Scan for the cell matching the given text and deliver its (X, Y) coordinate at center. 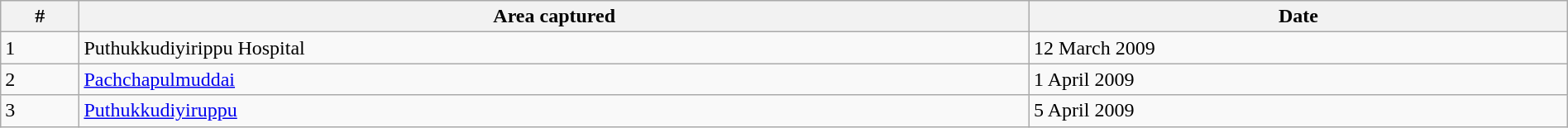
1 April 2009 (1298, 79)
Date (1298, 17)
12 March 2009 (1298, 48)
Puthukkudiyirippu Hospital (554, 48)
3 (40, 111)
Puthukkudiyiruppu (554, 111)
1 (40, 48)
# (40, 17)
2 (40, 79)
5 April 2009 (1298, 111)
Pachchapulmuddai (554, 79)
Area captured (554, 17)
